Capture the cell that displays the provided text and extract its [X, Y] central coordinate. 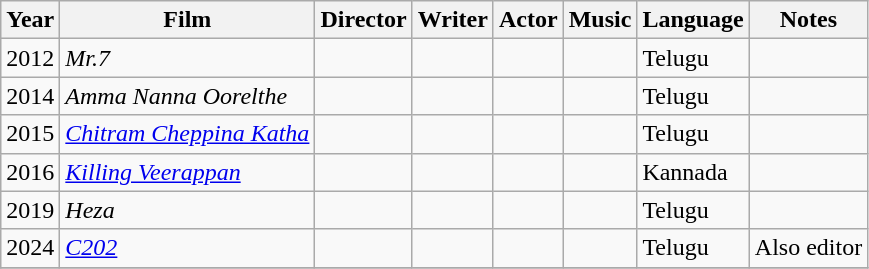
Year [30, 20]
Killing Veerappan [188, 172]
2015 [30, 134]
C202 [188, 248]
Language [693, 20]
2014 [30, 96]
Writer [452, 20]
2012 [30, 58]
Director [364, 20]
Actor [528, 20]
Notes [808, 20]
2019 [30, 210]
Heza [188, 210]
2016 [30, 172]
Mr.7 [188, 58]
Also editor [808, 248]
Amma Nanna Oorelthe [188, 96]
Kannada [693, 172]
Music [600, 20]
Film [188, 20]
2024 [30, 248]
Chitram Cheppina Katha [188, 134]
